Pinpoint the cell where the given text exists, returning its (x, y) midpoint coordinate. 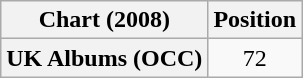
72 (255, 58)
Chart (2008) (104, 20)
Position (255, 20)
UK Albums (OCC) (104, 58)
